From the cell containing the given text, extract its center point as (x, y) coordinate. 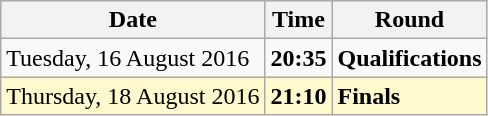
Tuesday, 16 August 2016 (133, 58)
21:10 (298, 96)
Round (410, 20)
Time (298, 20)
Thursday, 18 August 2016 (133, 96)
20:35 (298, 58)
Date (133, 20)
Finals (410, 96)
Qualifications (410, 58)
